Capture the cell that displays the provided text and extract its (X, Y) central coordinate. 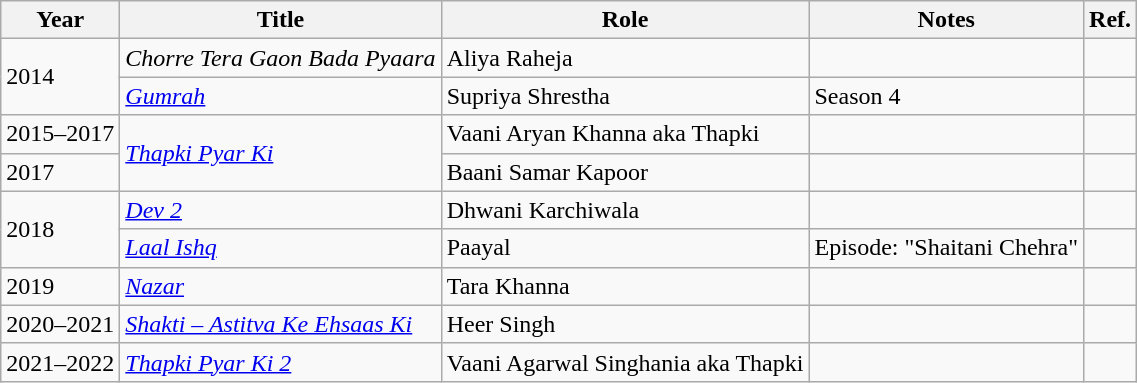
Thapki Pyar Ki 2 (280, 362)
2021–2022 (60, 362)
2019 (60, 286)
Gumrah (280, 96)
Thapki Pyar Ki (280, 153)
Baani Samar Kapoor (625, 172)
Paayal (625, 248)
2020–2021 (60, 324)
Chorre Tera Gaon Bada Pyaara (280, 58)
Supriya Shrestha (625, 96)
Title (280, 20)
Tara Khanna (625, 286)
Nazar (280, 286)
Laal Ishq (280, 248)
2018 (60, 229)
2017 (60, 172)
2014 (60, 77)
Vaani Aryan Khanna aka Thapki (625, 134)
Season 4 (946, 96)
Notes (946, 20)
Heer Singh (625, 324)
Ref. (1110, 20)
Episode: "Shaitani Chehra" (946, 248)
Aliya Raheja (625, 58)
Dev 2 (280, 210)
2015–2017 (60, 134)
Role (625, 20)
Year (60, 20)
Vaani Agarwal Singhania aka Thapki (625, 362)
Shakti – Astitva Ke Ehsaas Ki (280, 324)
Dhwani Karchiwala (625, 210)
